Provide the (X, Y) coordinate of the cell's center where the given text is located.  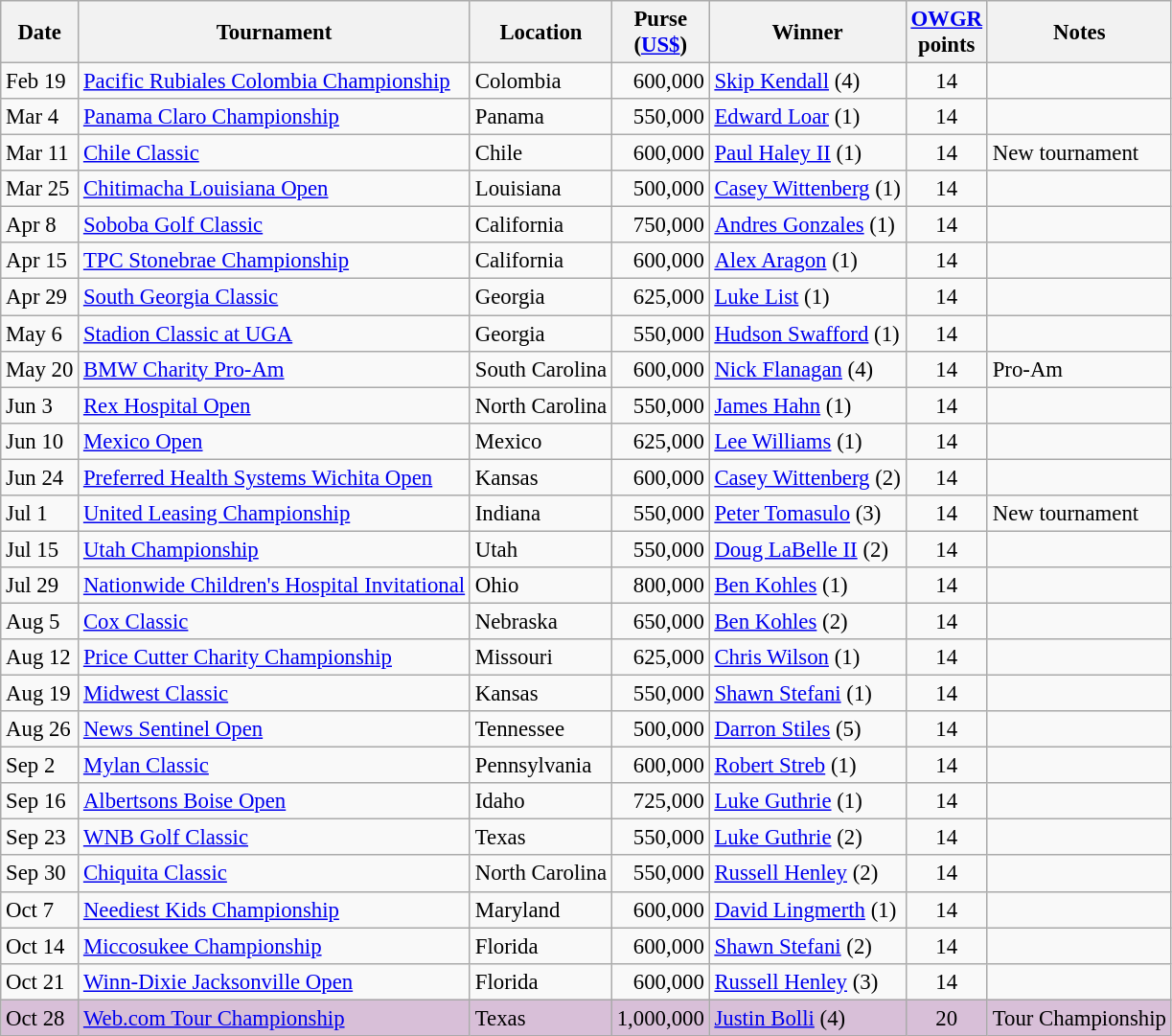
Purse(US$) (660, 33)
Aug 5 (40, 621)
Skip Kendall (4) (807, 81)
Shawn Stefani (1) (807, 694)
Price Cutter Charity Championship (274, 657)
Nebraska (540, 621)
Chris Wilson (1) (807, 657)
Miccosukee Championship (274, 946)
James Hahn (1) (807, 405)
Missouri (540, 657)
News Sentinel Open (274, 729)
Sep 23 (40, 838)
BMW Charity Pro-Am (274, 369)
Casey Wittenberg (1) (807, 189)
Winner (807, 33)
Lee Williams (1) (807, 441)
Jul 29 (40, 586)
1,000,000 (660, 1018)
Luke Guthrie (2) (807, 838)
750,000 (660, 225)
Paul Haley II (1) (807, 153)
Panama Claro Championship (274, 117)
Location (540, 33)
Rex Hospital Open (274, 405)
Shawn Stefani (2) (807, 946)
Mexico (540, 441)
Utah Championship (274, 549)
Jun 10 (40, 441)
Russell Henley (2) (807, 874)
Apr 8 (40, 225)
Jul 15 (40, 549)
Cox Classic (274, 621)
Stadion Classic at UGA (274, 334)
Date (40, 33)
Albertsons Boise Open (274, 801)
Aug 19 (40, 694)
Louisiana (540, 189)
May 6 (40, 334)
Aug 12 (40, 657)
Oct 28 (40, 1018)
Chile Classic (274, 153)
Jul 1 (40, 514)
Jun 3 (40, 405)
Sep 30 (40, 874)
Web.com Tour Championship (274, 1018)
Doug LaBelle II (2) (807, 549)
South Georgia Classic (274, 297)
Ohio (540, 586)
Nationwide Children's Hospital Invitational (274, 586)
Peter Tomasulo (3) (807, 514)
South Carolina (540, 369)
Sep 2 (40, 766)
Apr 15 (40, 262)
Mylan Classic (274, 766)
650,000 (660, 621)
Pacific Rubiales Colombia Championship (274, 81)
Russell Henley (3) (807, 981)
Mexico Open (274, 441)
Ben Kohles (2) (807, 621)
Tennessee (540, 729)
Maryland (540, 909)
Utah (540, 549)
Luke List (1) (807, 297)
Tournament (274, 33)
Mar 11 (40, 153)
Panama (540, 117)
20 (947, 1018)
Feb 19 (40, 81)
Andres Gonzales (1) (807, 225)
Hudson Swafford (1) (807, 334)
Chile (540, 153)
Winn-Dixie Jacksonville Open (274, 981)
Casey Wittenberg (2) (807, 477)
Justin Bolli (4) (807, 1018)
Aug 26 (40, 729)
May 20 (40, 369)
725,000 (660, 801)
Colombia (540, 81)
Preferred Health Systems Wichita Open (274, 477)
Notes (1079, 33)
Ben Kohles (1) (807, 586)
Nick Flanagan (4) (807, 369)
WNB Golf Classic (274, 838)
Soboba Golf Classic (274, 225)
Luke Guthrie (1) (807, 801)
Tour Championship (1079, 1018)
Chitimacha Louisiana Open (274, 189)
Pennsylvania (540, 766)
Alex Aragon (1) (807, 262)
OWGRpoints (947, 33)
Neediest Kids Championship (274, 909)
Chiquita Classic (274, 874)
United Leasing Championship (274, 514)
Jun 24 (40, 477)
Darron Stiles (5) (807, 729)
David Lingmerth (1) (807, 909)
Indiana (540, 514)
Apr 29 (40, 297)
Mar 25 (40, 189)
Sep 16 (40, 801)
Midwest Classic (274, 694)
Idaho (540, 801)
Edward Loar (1) (807, 117)
800,000 (660, 586)
Oct 21 (40, 981)
Robert Streb (1) (807, 766)
Mar 4 (40, 117)
Oct 14 (40, 946)
TPC Stonebrae Championship (274, 262)
Oct 7 (40, 909)
Pro-Am (1079, 369)
